Output the (x, y) coordinate of the center of the cell containing the given text.  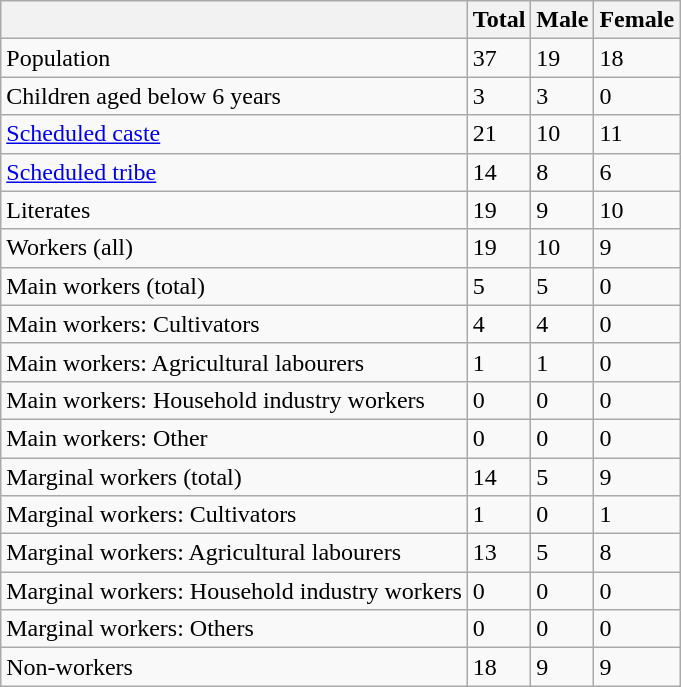
Main workers: Agricultural labourers (234, 362)
Marginal workers: Cultivators (234, 515)
6 (637, 172)
Main workers: Other (234, 438)
21 (499, 134)
Non-workers (234, 667)
Main workers: Cultivators (234, 324)
Scheduled tribe (234, 172)
Marginal workers: Household industry workers (234, 591)
Female (637, 20)
Scheduled caste (234, 134)
37 (499, 58)
11 (637, 134)
Children aged below 6 years (234, 96)
Male (562, 20)
Total (499, 20)
Marginal workers: Others (234, 629)
Marginal workers: Agricultural labourers (234, 553)
Workers (all) (234, 248)
13 (499, 553)
Main workers: Household industry workers (234, 400)
Marginal workers (total) (234, 477)
Literates (234, 210)
Population (234, 58)
Main workers (total) (234, 286)
